Search for the cell housing the specified text and yield its (X, Y) center coordinate. 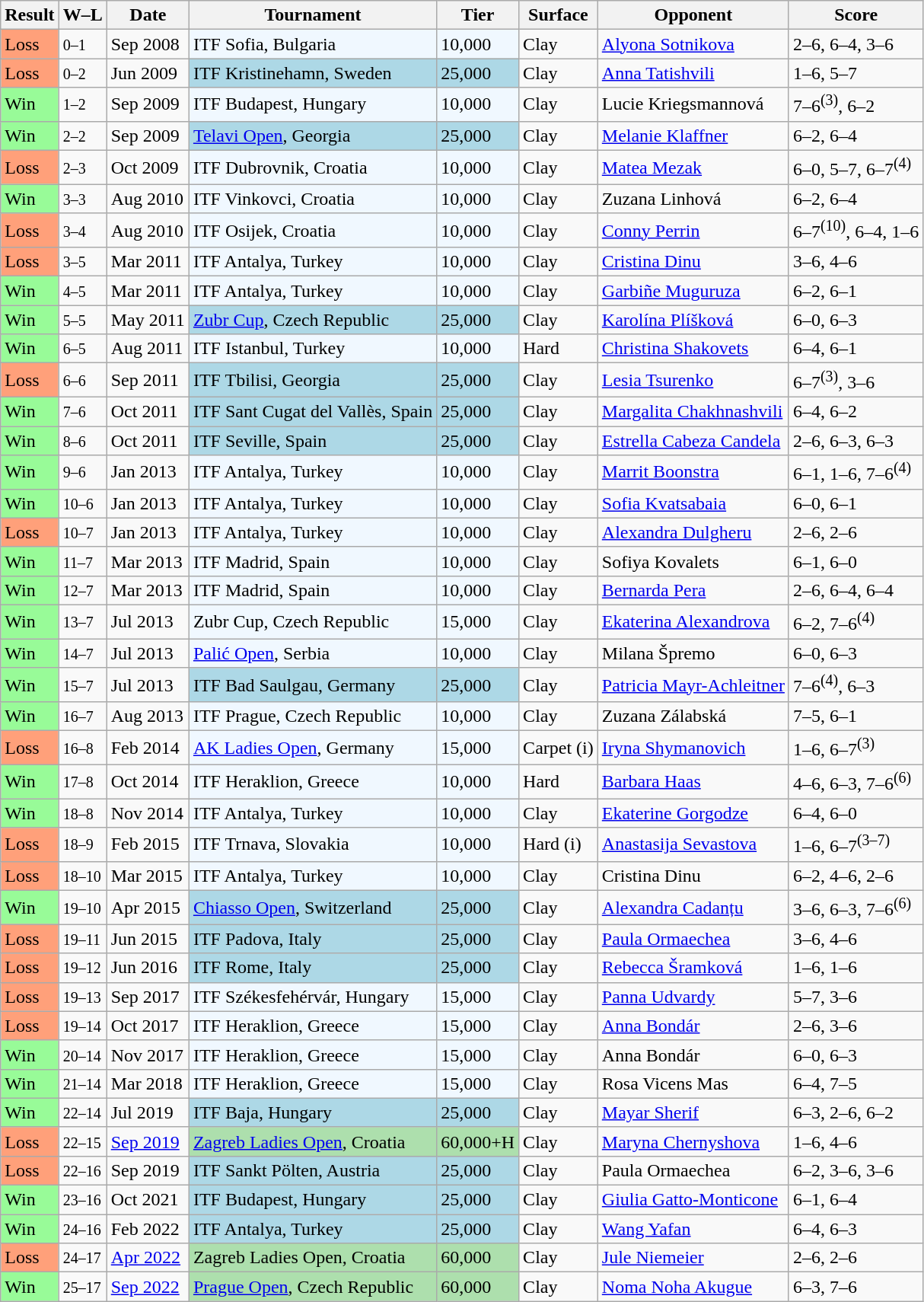
24–16 (82, 1229)
3–6, 6–3, 7–6(6) (855, 908)
Opponent (693, 15)
Jule Niemeier (693, 1258)
2–6, 3–6 (855, 1026)
3–4 (82, 230)
6–6 (82, 381)
May 2011 (148, 320)
Garbiñe Muguruza (693, 291)
ITF Dubrovnik, Croatia (312, 168)
AK Ladies Open, Germany (312, 748)
Feb 2022 (148, 1229)
Alyona Sotnikova (693, 44)
ITF Istanbul, Turkey (312, 349)
7–5, 6–1 (855, 716)
ITF Tbilisi, Georgia (312, 381)
2–3 (82, 168)
22–16 (82, 1171)
Mar 2015 (148, 876)
ITF Rome, Italy (312, 968)
4–5 (82, 291)
2–6, 6–4, 3–6 (855, 44)
Zuzana Linhová (693, 199)
Noma Noha Akugue (693, 1287)
Sep 2022 (148, 1287)
5–5 (82, 320)
Alexandra Dulgheru (693, 532)
Oct 2017 (148, 1026)
6–4, 6–2 (855, 412)
1–6, 4–6 (855, 1141)
6–1, 1–6, 7–6(4) (855, 472)
10–7 (82, 532)
19–14 (82, 1026)
6–4, 6–0 (855, 813)
Sofiya Kovalets (693, 561)
19–10 (82, 908)
Oct 2009 (148, 168)
7–6(3), 6–2 (855, 105)
6–2, 4–6, 2–6 (855, 876)
6–4, 6–3 (855, 1229)
ITF Sankt Pölten, Austria (312, 1171)
8–6 (82, 441)
3–3 (82, 199)
Oct 2014 (148, 781)
Iryna Shymanovich (693, 748)
6–2, 6–1 (855, 291)
18–8 (82, 813)
Zuzana Zálabská (693, 716)
ITF Vinkovci, Croatia (312, 199)
Rosa Vicens Mas (693, 1083)
Rebecca Šramková (693, 968)
4–6, 6–3, 7–6(6) (855, 781)
17–8 (82, 781)
Sep 2017 (148, 997)
16–7 (82, 716)
Milana Špremo (693, 653)
24–17 (82, 1258)
Jun 2016 (148, 968)
1–6, 6–7(3–7) (855, 845)
19–12 (82, 968)
Bernarda Pera (693, 590)
Feb 2015 (148, 845)
6–1, 6–4 (855, 1200)
Ekaterina Alexandrova (693, 621)
0–2 (82, 73)
ITF Sofia, Bulgaria (312, 44)
W–L (82, 15)
Barbara Haas (693, 781)
Margalita Chakhnashvili (693, 412)
Sofia Kvatsabaia (693, 503)
Marrit Boonstra (693, 472)
Score (855, 15)
Jun 2015 (148, 939)
Giulia Gatto-Monticone (693, 1200)
Conny Perrin (693, 230)
11–7 (82, 561)
6–0, 6–1 (855, 503)
Apr 2022 (148, 1258)
10–6 (82, 503)
Sep 2008 (148, 44)
Christina Shakovets (693, 349)
19–11 (82, 939)
Feb 2014 (148, 748)
6–3, 2–6, 6–2 (855, 1112)
Tournament (312, 15)
22–14 (82, 1112)
Mar 2018 (148, 1083)
Wang Yafan (693, 1229)
Palić Open, Serbia (312, 653)
Sep 2011 (148, 381)
6–1, 6–0 (855, 561)
6–4, 6–1 (855, 349)
Lesia Tsurenko (693, 381)
6–7(3), 3–6 (855, 381)
Surface (559, 15)
Oct 2021 (148, 1200)
ITF Prague, Czech Republic (312, 716)
Estrella Cabeza Candela (693, 441)
Karolína Plíšková (693, 320)
60,000+H (478, 1141)
Lucie Kriegsmannová (693, 105)
1–2 (82, 105)
22–15 (82, 1141)
5–7, 3–6 (855, 997)
Panna Udvardy (693, 997)
Melanie Klaffner (693, 136)
Telavi Open, Georgia (312, 136)
Result (30, 15)
ITF Székesfehérvár, Hungary (312, 997)
6–4, 7–5 (855, 1083)
16–8 (82, 748)
ITF Seville, Spain (312, 441)
Alexandra Cadanțu (693, 908)
18–10 (82, 876)
21–14 (82, 1083)
Maryna Chernyshova (693, 1141)
19–13 (82, 997)
ITF Baja, Hungary (312, 1112)
6–5 (82, 349)
Anna Tatishvili (693, 73)
15–7 (82, 685)
25–17 (82, 1287)
Jul 2019 (148, 1112)
ITF Trnava, Slovakia (312, 845)
2–6, 6–4, 6–4 (855, 590)
6–7(10), 6–4, 1–6 (855, 230)
6–0, 5–7, 6–7(4) (855, 168)
20–14 (82, 1055)
7–6 (82, 412)
Mayar Sherif (693, 1112)
14–7 (82, 653)
9–6 (82, 472)
6–2, 7–6(4) (855, 621)
12–7 (82, 590)
2–6, 6–3, 6–3 (855, 441)
1–6, 1–6 (855, 968)
Anastasija Sevastova (693, 845)
Aug 2013 (148, 716)
6–2, 3–6, 3–6 (855, 1171)
3–5 (82, 262)
Matea Mezak (693, 168)
23–16 (82, 1200)
ITF Sant Cugat del Vallès, Spain (312, 412)
Nov 2017 (148, 1055)
Jun 2009 (148, 73)
2–2 (82, 136)
0–1 (82, 44)
Aug 2011 (148, 349)
1–6, 5–7 (855, 73)
Hard (i) (559, 845)
Apr 2015 (148, 908)
ITF Kristinehamn, Sweden (312, 73)
Prague Open, Czech Republic (312, 1287)
Nov 2014 (148, 813)
ITF Osijek, Croatia (312, 230)
Patricia Mayr-Achleitner (693, 685)
Chiasso Open, Switzerland (312, 908)
Ekaterine Gorgodze (693, 813)
18–9 (82, 845)
1–6, 6–7(3) (855, 748)
7–6(4), 6–3 (855, 685)
6–3, 7–6 (855, 1287)
Date (148, 15)
Carpet (i) (559, 748)
ITF Padova, Italy (312, 939)
13–7 (82, 621)
Tier (478, 15)
ITF Bad Saulgau, Germany (312, 685)
